Identify which cell holds the provided text, then report its [X, Y] central coordinate. 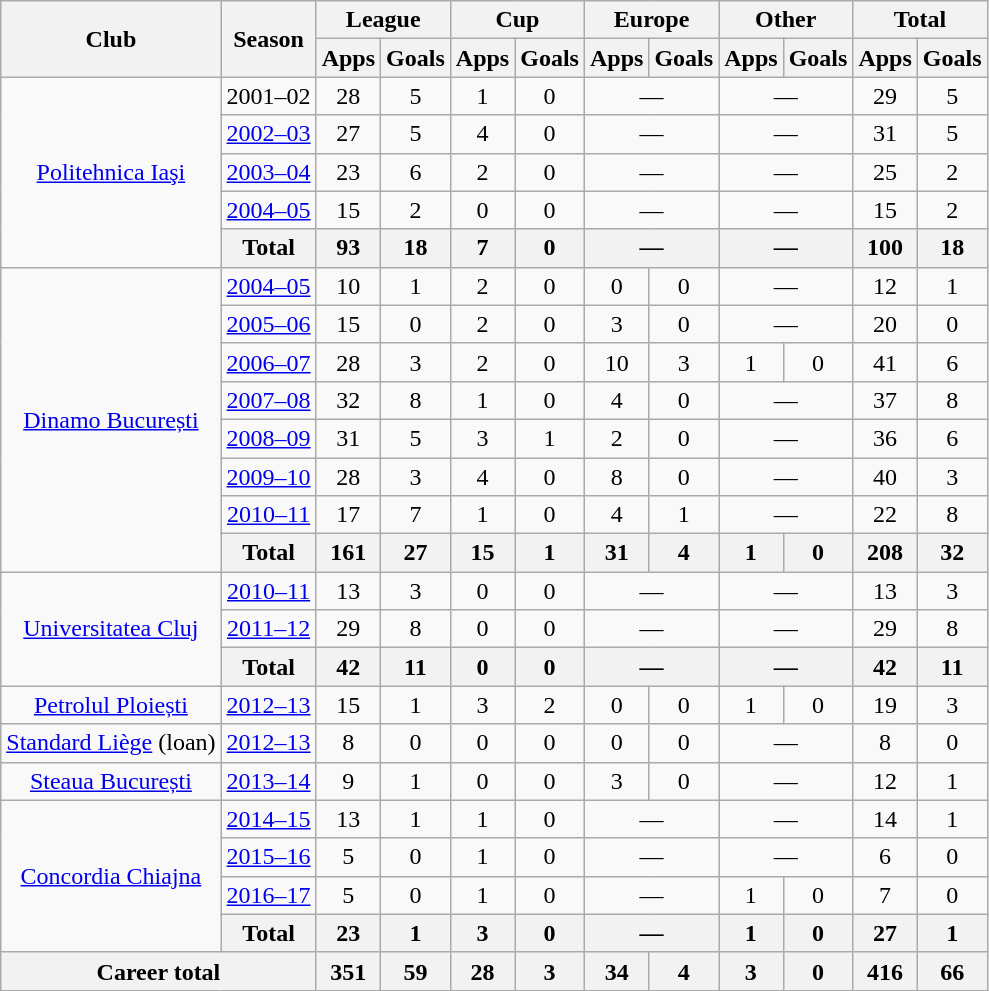
161 [348, 553]
Season [268, 39]
2009–10 [268, 477]
Petrolul Ploiești [111, 705]
2006–07 [268, 362]
Dinamo București [111, 419]
2001–02 [268, 96]
40 [885, 477]
41 [885, 362]
2008–09 [268, 438]
208 [885, 553]
League [383, 20]
Politehnica Iaşi [111, 172]
2003–04 [268, 172]
2005–06 [268, 324]
66 [952, 971]
36 [885, 438]
Other [786, 20]
19 [885, 705]
416 [885, 971]
25 [885, 172]
2015–16 [268, 857]
2011–12 [268, 629]
14 [885, 819]
2014–15 [268, 819]
59 [416, 971]
37 [885, 400]
Steaua București [111, 781]
100 [885, 248]
20 [885, 324]
Europe [651, 20]
2007–08 [268, 400]
2016–17 [268, 895]
Career total [158, 971]
2013–14 [268, 781]
Standard Liège (loan) [111, 743]
93 [348, 248]
Club [111, 39]
22 [885, 515]
9 [348, 781]
34 [616, 971]
Concordia Chiajna [111, 876]
Universitatea Cluj [111, 629]
Cup [517, 20]
17 [348, 515]
351 [348, 971]
2002–03 [268, 134]
